Scan for the cell matching the given text and deliver its [X, Y] coordinate at center. 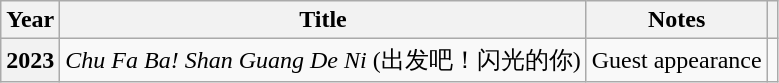
Notes [676, 20]
Chu Fa Ba! Shan Guang De Ni (出发吧！闪光的你) [323, 60]
Guest appearance [676, 60]
Year [30, 20]
2023 [30, 60]
Title [323, 20]
